Pinpoint the cell where the given text exists, returning its (X, Y) midpoint coordinate. 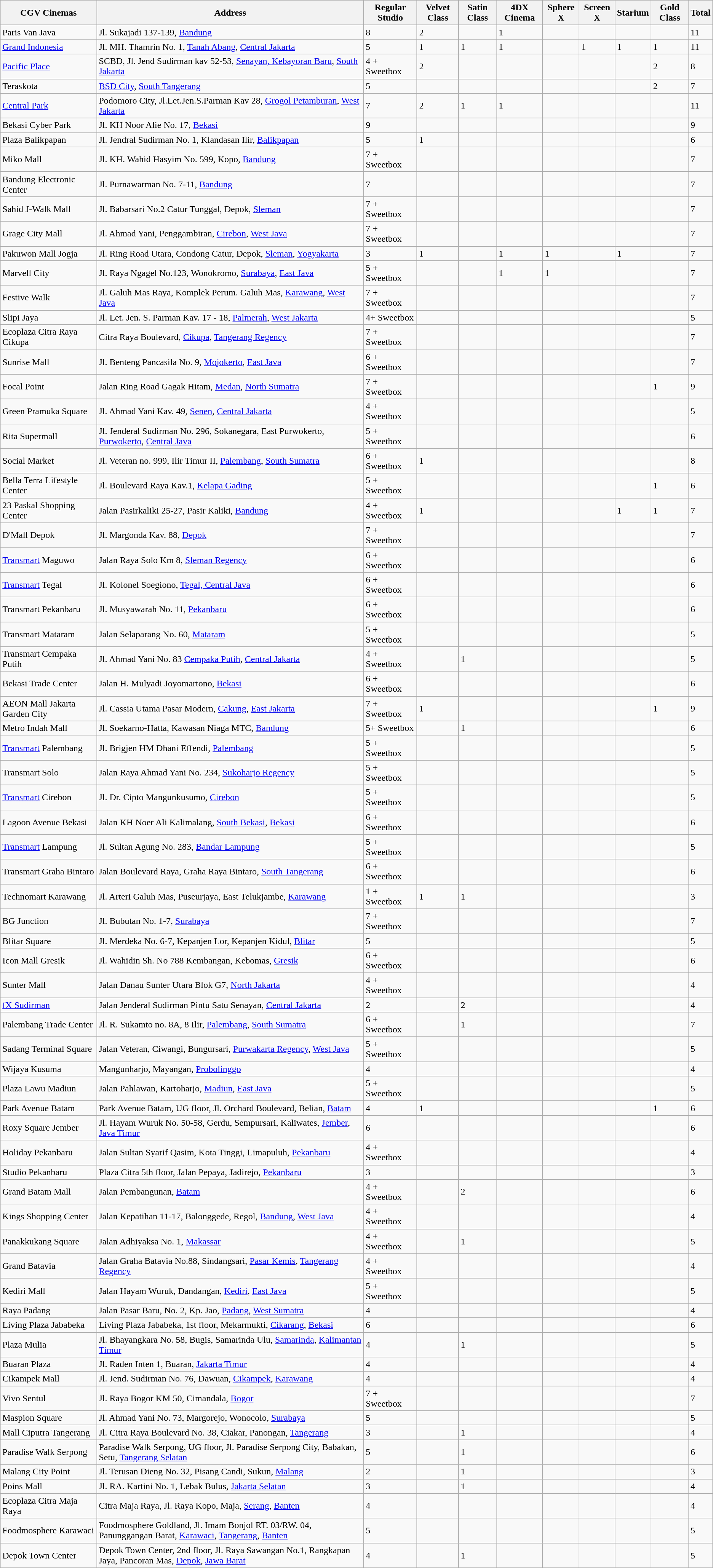
Jalan Graha Batavia No.88, Sindangsari, Pasar Kemis, Tangerang Regency (230, 1266)
Jl. Veteran no. 999, Ilir Timur II, Palembang, South Sumatra (230, 461)
Gold Class (670, 13)
Pakuwon Mall Jogja (49, 253)
Jalan Kepatihan 11-17, Balonggede, Regol, Bandung, West Java (230, 1217)
Jl. Margonda Kav. 88, Depok (230, 535)
Screen X (597, 13)
Paradise Walk Serpong, UG floor, Jl. Paradise Serpong City, Babakan, Setu, Tangerang Selatan (230, 1452)
Starium (633, 13)
Transmart Pekanbaru (49, 609)
Jalan Pasirkaliki 25-27, Pasir Kaliki, Bandung (230, 510)
Maspion Square (49, 1418)
Podomoro City, Jl.Let.Jen.S.Parman Kav 28, Grogol Petamburan, West Jakarta (230, 106)
Jalan Boulevard Raya, Graha Raya Bintaro, South Tangerang (230, 872)
Depok Town Center, 2nd floor, Jl. Raya Sawangan No.1, Rangkapan Jaya, Pancoran Mas, Depok, Jawa Barat (230, 1555)
4+ Sweetbox (390, 317)
Jl. KH. Wahid Hasyim No. 599, Kopo, Bandung (230, 159)
5+ Sweetbox (390, 728)
Plaza Balikpapan (49, 140)
Plaza Lawu Madiun (49, 1089)
Bekasi Trade Center (49, 684)
Paradise Walk Serpong (49, 1452)
Foodmosphere Goldland, Jl. Imam Bonjol RT. 03/RW. 04, Panunggangan Barat, Karawaci, Tangerang, Banten (230, 1530)
Transmart Palembang (49, 748)
Address (230, 13)
Jalan Veteran, Ciwangi, Bungursari, Purwakarta Regency, West Java (230, 1049)
Green Pramuka Square (49, 411)
AEON Mall Jakarta Garden City (49, 709)
Wijaya Kusuma (49, 1069)
Satin Class (478, 13)
Jl. Ahmad Yani No. 83 Cempaka Putih, Central Jakarta (230, 659)
Citra Maja Raya, Jl. Raya Kopo, Maja, Serang, Banten (230, 1506)
Jl. MH. Thamrin No. 1, Tanah Abang, Central Jakarta (230, 47)
Total (701, 13)
Jl. Brigjen HM Dhani Effendi, Palembang (230, 748)
Jalan Raya Ahmad Yani No. 234, Sukoharjo Regency (230, 773)
Holiday Pekanbaru (49, 1153)
Mall Ciputra Tangerang (49, 1432)
Transmart Mataram (49, 634)
Grage City Mall (49, 234)
1 + Sweetbox (390, 896)
Jalan Pahlawan, Kartoharjo, Madiun, East Java (230, 1089)
Jl. Merdeka No. 6-7, Kepanjen Lor, Kepanjen Kidul, Blitar (230, 941)
Ecoplaza Citra Maja Raya (49, 1506)
Velvet Class (438, 13)
Jl. RA. Kartini No. 1, Lebak Bulus, Jakarta Selatan (230, 1486)
Jl. Ahmad Yani Kav. 49, Senen, Central Jakarta (230, 411)
Mangunharjo, Mayangan, Probolinggo (230, 1069)
Slipi Jaya (49, 317)
Festive Walk (49, 298)
BSD City, South Tangerang (230, 86)
Jl. Bhayangkara No. 58, Bugis, Samarinda Ulu, Samarinda, Kalimantan Timur (230, 1345)
Sahid J-Walk Mall (49, 209)
Depok Town Center (49, 1555)
Jl. Arteri Galuh Mas, Puseurjaya, East Telukjambe, Karawang (230, 896)
SCBD, Jl. Jend Sudirman kav 52-53, Senayan, Kebayoran Baru, South Jakarta (230, 66)
Jl. Wahidin Sh. No 788 Kembangan, Kebomas, Gresik (230, 960)
Park Avenue Batam (49, 1108)
Foodmosphere Karawaci (49, 1530)
Living Plaza Jababeka (49, 1325)
Park Avenue Batam, UG floor, Jl. Orchard Boulevard, Belian, Batam (230, 1108)
Bandung Electronic Center (49, 184)
Icon Mall Gresik (49, 960)
Miko Mall (49, 159)
Jalan Adhiyaksa No. 1, Makassar (230, 1241)
Transmart Cirebon (49, 797)
Bekasi Cyber Park (49, 125)
Grand Batam Mall (49, 1192)
Rita Supermall (49, 436)
Jalan Pasar Baru, No. 2, Kp. Jao, Padang, West Sumatra (230, 1310)
Transmart Maguwo (49, 560)
Transmart Graha Bintaro (49, 872)
Jl. Jendral Sudirman No. 1, Klandasan Ilir, Balikpapan (230, 140)
Sunter Mall (49, 985)
Citra Raya Boulevard, Cikupa, Tangerang Regency (230, 337)
Jl. Let. Jen. S. Parman Kav. 17 - 18, Palmerah, West Jakarta (230, 317)
Vivo Sentul (49, 1399)
Jalan Ring Road Gagak Hitam, Medan, North Sumatra (230, 387)
Blitar Square (49, 941)
Kings Shopping Center (49, 1217)
Roxy Square Jember (49, 1128)
Jl. Sultan Agung No. 283, Bandar Lampung (230, 847)
Technomart Karawang (49, 896)
Jl. Bubutan No. 1-7, Surabaya (230, 921)
Transmart Lampung (49, 847)
Plaza Citra 5th floor, Jalan Pepaya, Jadirejo, Pekanbaru (230, 1172)
Transmart Tegal (49, 585)
Bella Terra Lifestyle Center (49, 486)
Jalan Pembangunan, Batam (230, 1192)
Jl. KH Noor Alie No. 17, Bekasi (230, 125)
Plaza Mulia (49, 1345)
Raya Padang (49, 1310)
D'Mall Depok (49, 535)
Jl. Raya Bogor KM 50, Cimandala, Bogor (230, 1399)
Sunrise Mall (49, 362)
Jl. Purnawarman No. 7-11, Bandung (230, 184)
Jl. Jend. Sudirman No. 76, Dawuan, Cikampek, Karawang (230, 1379)
Ecoplaza Citra Raya Cikupa (49, 337)
Palembang Trade Center (49, 1025)
BG Junction (49, 921)
Jl. Citra Raya Boulevard No. 38, Ciakar, Panongan, Tangerang (230, 1432)
4DX Cinema (520, 13)
Jl. Galuh Mas Raya, Komplek Perum. Galuh Mas, Karawang, West Java (230, 298)
Jl. Dr. Cipto Mangunkusumo, Cirebon (230, 797)
Jl. Ring Road Utara, Condong Catur, Depok, Sleman, Yogyakarta (230, 253)
Jl. Hayam Wuruk No. 50-58, Gerdu, Sempursari, Kaliwates, Jember, Java Timur (230, 1128)
Jl. Boulevard Raya Kav.1, Kelapa Gading (230, 486)
Jl. Musyawarah No. 11, Pekanbaru (230, 609)
Lagoon Avenue Bekasi (49, 822)
Jalan Selaparang No. 60, Mataram (230, 634)
Jl. Benteng Pancasila No. 9, Mojokerto, East Java (230, 362)
23 Paskal Shopping Center (49, 510)
CGV Cinemas (49, 13)
Buaran Plaza (49, 1364)
Jl. Raden Inten 1, Buaran, Jakarta Timur (230, 1364)
Jalan H. Mulyadi Joyomartono, Bekasi (230, 684)
Jl. Jenderal Sudirman No. 296, Sokanegara, East Purwokerto, Purwokerto, Central Java (230, 436)
Jl. Terusan Dieng No. 32, Pisang Candi, Sukun, Malang (230, 1472)
Living Plaza Jababeka, 1st floor, Mekarmukti, Cikarang, Bekasi (230, 1325)
Malang City Point (49, 1472)
Metro Indah Mall (49, 728)
Sadang Terminal Square (49, 1049)
Cikampek Mall (49, 1379)
Jl. R. Sukamto no. 8A, 8 Ilir, Palembang, South Sumatra (230, 1025)
Social Market (49, 461)
Jl. Kolonel Soegiono, Tegal, Central Java (230, 585)
Grand Batavia (49, 1266)
fX Sudirman (49, 1005)
Kediri Mall (49, 1290)
Jl. Ahmad Yani, Penggambiran, Cirebon, West Java (230, 234)
Studio Pekanbaru (49, 1172)
Jalan Danau Sunter Utara Blok G7, North Jakarta (230, 985)
Transmart Cempaka Putih (49, 659)
Poins Mall (49, 1486)
Jalan Sultan Syarif Qasim, Kota Tinggi, Limapuluh, Pekanbaru (230, 1153)
Jl. Raya Ngagel No.123, Wonokromo, Surabaya, East Java (230, 273)
Transmart Solo (49, 773)
Regular Studio (390, 13)
Jalan Raya Solo Km 8, Sleman Regency (230, 560)
Jl. Cassia Utama Pasar Modern, Cakung, East Jakarta (230, 709)
Jl. Soekarno-Hatta, Kawasan Niaga MTC, Bandung (230, 728)
Jalan KH Noer Ali Kalimalang, South Bekasi, Bekasi (230, 822)
Sphere X (561, 13)
Teraskota (49, 86)
Central Park (49, 106)
Jalan Hayam Wuruk, Dandangan, Kediri, East Java (230, 1290)
Paris Van Java (49, 32)
Marvell City (49, 273)
Jl. Babarsari No.2 Catur Tunggal, Depok, Sleman (230, 209)
Grand Indonesia (49, 47)
Jl. Sukajadi 137-139, Bandung (230, 32)
Pacific Place (49, 66)
Jl. Ahmad Yani No. 73, Margorejo, Wonocolo, Surabaya (230, 1418)
Jalan Jenderal Sudirman Pintu Satu Senayan, Central Jakarta (230, 1005)
Panakkukang Square (49, 1241)
Focal Point (49, 387)
